Search for the cell housing the specified text and yield its [x, y] center coordinate. 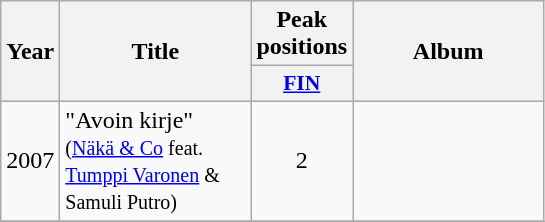
Year [30, 52]
2 [302, 160]
Title [156, 52]
FIN [302, 84]
2007 [30, 160]
Peak positions [302, 34]
"Avoin kirje" (Näkä & Co feat. Tumppi Varonen & Samuli Putro) [156, 160]
Album [448, 52]
